Provide the [x, y] coordinate of the cell's center where the given text is located.  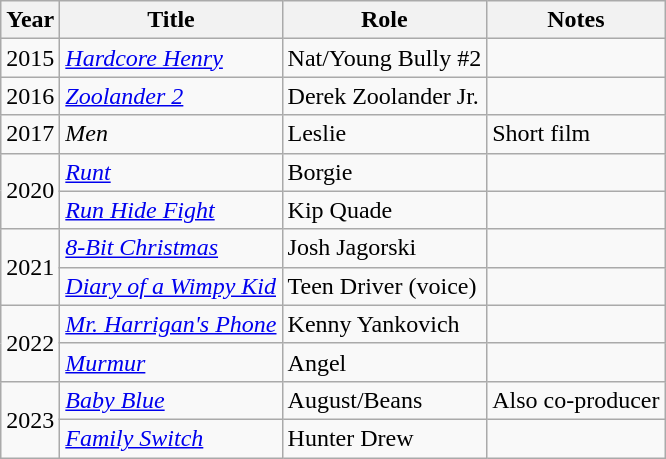
Derek Zoolander Jr. [384, 96]
Also co-producer [576, 400]
2020 [30, 191]
Short film [576, 134]
Notes [576, 20]
2023 [30, 419]
Baby Blue [171, 400]
Kenny Yankovich [384, 324]
2017 [30, 134]
Runt [171, 172]
Angel [384, 362]
Murmur [171, 362]
Hunter Drew [384, 438]
2021 [30, 267]
Zoolander 2 [171, 96]
2016 [30, 96]
Nat/Young Bully #2 [384, 58]
Role [384, 20]
2022 [30, 343]
Teen Driver (voice) [384, 286]
Josh Jagorski [384, 248]
Hardcore Henry [171, 58]
Borgie [384, 172]
Mr. Harrigan's Phone [171, 324]
August/Beans [384, 400]
2015 [30, 58]
Leslie [384, 134]
Year [30, 20]
8-Bit Christmas [171, 248]
Run Hide Fight [171, 210]
Men [171, 134]
Kip Quade [384, 210]
Family Switch [171, 438]
Title [171, 20]
Diary of a Wimpy Kid [171, 286]
